Scan for the cell matching the given text and deliver its (x, y) coordinate at center. 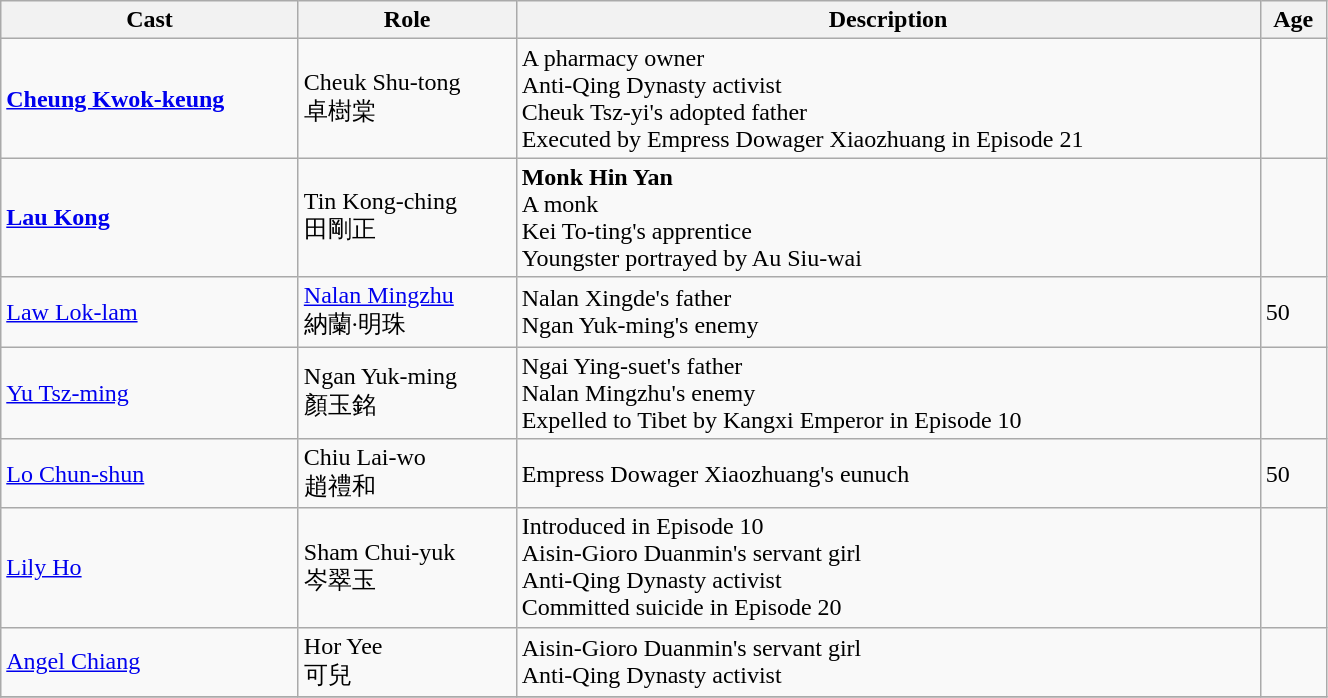
Monk Hin YanA monkKei To-ting's apprenticeYoungster portrayed by Au Siu-wai (888, 218)
Description (888, 20)
Law Lok-lam (150, 312)
Chiu Lai-wo趙禮和 (407, 474)
Sham Chui-yuk岑翠玉 (407, 568)
Aisin-Gioro Duanmin's servant girlAnti-Qing Dynasty activist (888, 662)
Lau Kong (150, 218)
Cast (150, 20)
Angel Chiang (150, 662)
Cheung Kwok-keung (150, 98)
Tin Kong-ching田剛正 (407, 218)
Role (407, 20)
Ngai Ying-suet's fatherNalan Mingzhu's enemyExpelled to Tibet by Kangxi Emperor in Episode 10 (888, 392)
A pharmacy ownerAnti-Qing Dynasty activistCheuk Tsz-yi's adopted fatherExecuted by Empress Dowager Xiaozhuang in Episode 21 (888, 98)
Nalan Xingde's fatherNgan Yuk-ming's enemy (888, 312)
Lo Chun-shun (150, 474)
Age (1293, 20)
Hor Yee可兒 (407, 662)
Empress Dowager Xiaozhuang's eunuch (888, 474)
Cheuk Shu-tong卓樹棠 (407, 98)
Introduced in Episode 10Aisin-Gioro Duanmin's servant girlAnti-Qing Dynasty activistCommitted suicide in Episode 20 (888, 568)
Ngan Yuk-ming顏玉銘 (407, 392)
Lily Ho (150, 568)
Nalan Mingzhu納蘭·明珠 (407, 312)
Yu Tsz-ming (150, 392)
